From the cell containing the given text, extract its center point as (x, y) coordinate. 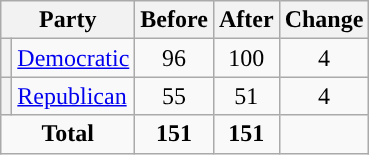
Party (68, 20)
Democratic (74, 58)
Republican (74, 96)
96 (174, 58)
100 (246, 58)
Before (174, 20)
Total (68, 134)
After (246, 20)
Change (324, 20)
55 (174, 96)
51 (246, 96)
